Return (X, Y) of the center of cell containing provided text 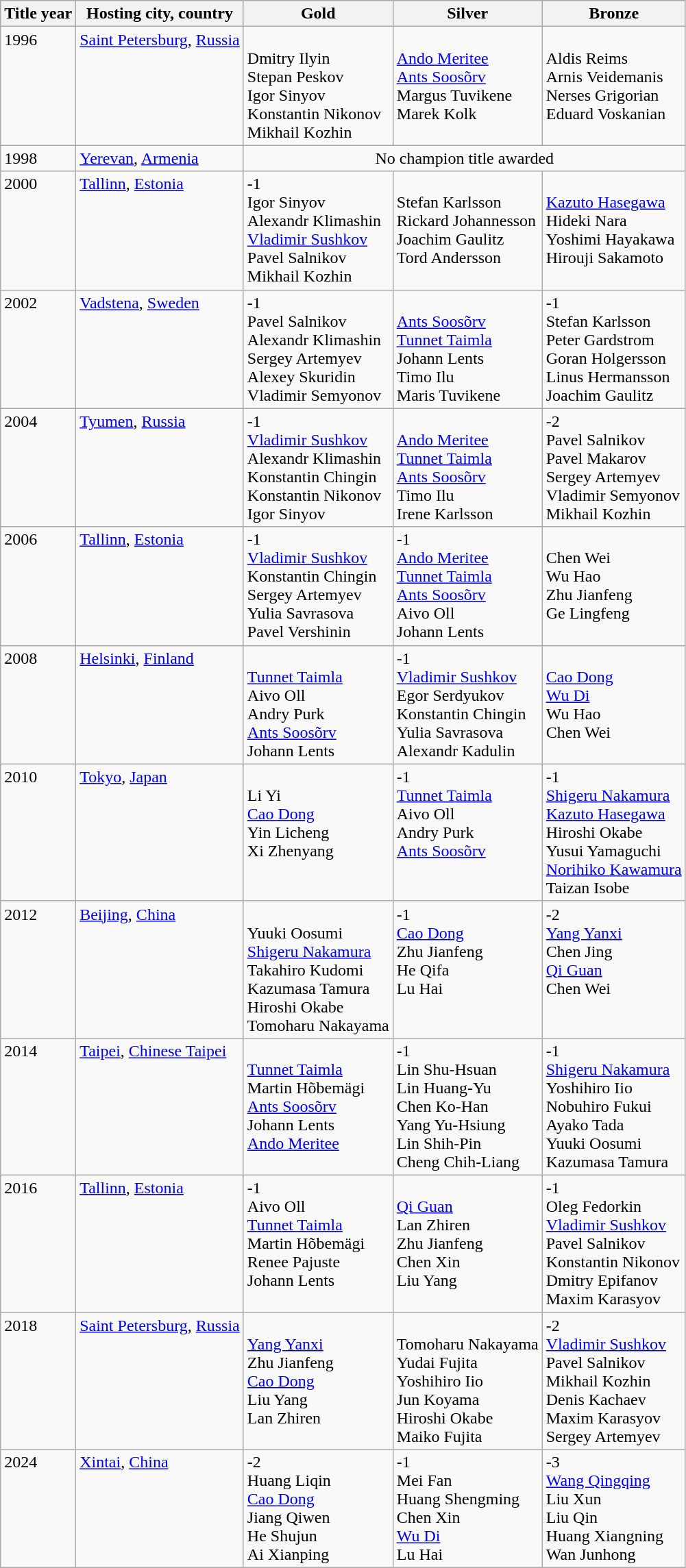
Bronze (614, 14)
-1 Aivo Oll Tunnet Taimla Martin Hõbemägi Renee Pajuste Johann Lents (318, 1243)
-1 Igor Sinyov Alexandr Klimashin Vladimir Sushkov Pavel Salnikov Mikhail Kozhin (318, 230)
Ando Meritee Ants Soosõrv Margus Tuvikene Marek Kolk (467, 86)
-1 Shigeru Nakamura Kazuto Hasegawa Hiroshi Okabe Yusui Yamaguchi Norihiko Kawamura Taizan Isobe (614, 832)
Dmitry Ilyin Stepan Peskov Igor Sinyov Konstantin Nikonov Mikhail Kozhin (318, 86)
2000 (38, 230)
-1 Vladimir Sushkov Konstantin Chingin Sergey Artemyev Yulia Savrasova Pavel Vershinin (318, 586)
Vadstena, Sweden (160, 349)
-1 Pavel Salnikov Alexandr Klimashin Sergey Artemyev Alexey Skuridin Vladimir Semyonov (318, 349)
Hosting city, country (160, 14)
Tokyo, Japan (160, 832)
-1 Cao Dong Zhu Jianfeng He Qifa Lu Hai (467, 969)
2008 (38, 704)
2004 (38, 467)
-1 Lin Shu-Hsuan Lin Huang-Yu Chen Ko-Han Yang Yu-Hsiung Lin Shih-Pin Cheng Chih-Liang (467, 1106)
-1 Stefan Karlsson Peter Gardstrom Goran Holgersson Linus Hermansson Joachim Gaulitz (614, 349)
-2 Huang Liqin Cao Dong Jiang Qiwen He Shujun Ai Xianping (318, 1508)
Tomoharu Nakayama Yudai Fujita Yoshihiro Iio Jun Koyama Hiroshi Okabe Maiko Fujita (467, 1381)
-1 Vladimir Sushkov Alexandr Klimashin Konstantin Chingin Konstantin Nikonov Igor Sinyov (318, 467)
-1 Vladimir Sushkov Egor Serdyukov Konstantin Chingin Yulia Savrasova Alexandr Kadulin (467, 704)
Chen Wei Wu Hao Zhu Jianfeng Ge Lingfeng (614, 586)
No champion title awarded (465, 158)
2018 (38, 1381)
-2 Yang Yanxi Chen Jing Qi Guan Chen Wei (614, 969)
-1 Shigeru Nakamura Yoshihiro Iio Nobuhiro Fukui Ayako Tada Yuuki Oosumi Kazumasa Tamura (614, 1106)
1996 (38, 86)
Title year (38, 14)
-1 Tunnet Taimla Aivo Oll Andry Purk Ants Soosõrv (467, 832)
Ando Meritee Tunnet Taimla Ants Soosõrv Timo Ilu Irene Karlsson (467, 467)
2016 (38, 1243)
2006 (38, 586)
Stefan Karlsson Rickard Johannesson Joachim Gaulitz Tord Andersson (467, 230)
2002 (38, 349)
-2 Pavel Salnikov Pavel Makarov Sergey Artemyev Vladimir Semyonov Mikhail Kozhin (614, 467)
Qi Guan Lan Zhiren Zhu Jianfeng Chen Xin Liu Yang (467, 1243)
Kazuto Hasegawa Hideki Nara Yoshimi Hayakawa Hirouji Sakamoto (614, 230)
Tunnet Taimla Aivo Oll Andry Purk Ants Soosõrv Johann Lents (318, 704)
2012 (38, 969)
-3 Wang Qingqing Liu Xun Liu Qin Huang Xiangning Wan Junhong (614, 1508)
2024 (38, 1508)
Tyumen, Russia (160, 467)
1998 (38, 158)
Helsinki, Finland (160, 704)
2010 (38, 832)
Ants Soosõrv Tunnet Taimla Johann Lents Timo Ilu Maris Tuvikene (467, 349)
Cao Dong Wu Di Wu Hao Chen Wei (614, 704)
Yuuki Oosumi Shigeru Nakamura Takahiro Kudomi Kazumasa Tamura Hiroshi Okabe Tomoharu Nakayama (318, 969)
Aldis Reims Arnis Veidemanis Nerses Grigorian Eduard Voskanian (614, 86)
Silver (467, 14)
2014 (38, 1106)
-2 Vladimir Sushkov Pavel Salnikov Mikhail Kozhin Denis Kachaev Maxim Karasyov Sergey Artemyev (614, 1381)
-1 Ando Meritee Tunnet Taimla Ants Soosõrv Aivo Oll Johann Lents (467, 586)
Li Yi Cao Dong Yin Licheng Xi Zhenyang (318, 832)
Yang Yanxi Zhu Jianfeng Cao Dong Liu Yang Lan Zhiren (318, 1381)
Tunnet Taimla Martin Hõbemägi Ants Soosõrv Johann Lents Ando Meritee (318, 1106)
Yerevan, Armenia (160, 158)
Gold (318, 14)
Beijing, China (160, 969)
-1 Mei Fan Huang Shengming Chen Xin Wu Di Lu Hai (467, 1508)
Xintai, China (160, 1508)
-1 Oleg Fedorkin Vladimir Sushkov Pavel Salnikov Konstantin Nikonov Dmitry Epifanov Maxim Karasyov (614, 1243)
Taipei, Chinese Taipei (160, 1106)
